Return (X, Y) of the center of cell containing provided text 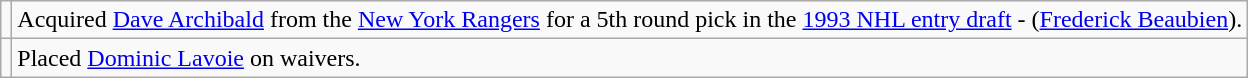
Acquired Dave Archibald from the New York Rangers for a 5th round pick in the 1993 NHL entry draft - (Frederick Beaubien). (630, 20)
Placed Dominic Lavoie on waivers. (630, 58)
